For the text-containing cell, return its midpoint in (x, y) coordinate format. 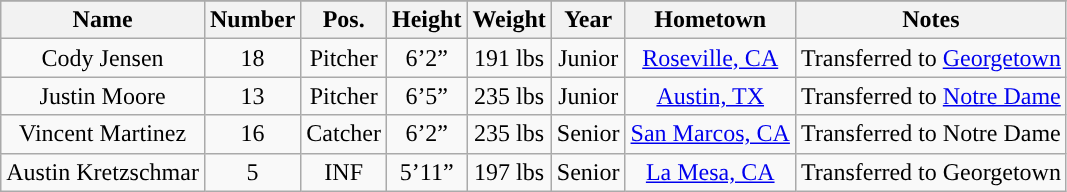
Number (252, 20)
16 (252, 134)
13 (252, 96)
191 lbs (509, 58)
Cody Jensen (103, 58)
Year (588, 20)
Roseville, CA (710, 58)
Austin Kretzschmar (103, 172)
Notes (930, 20)
5’11” (427, 172)
Weight (509, 20)
6’5” (427, 96)
Austin, TX (710, 96)
La Mesa, CA (710, 172)
18 (252, 58)
San Marcos, CA (710, 134)
5 (252, 172)
Vincent Martinez (103, 134)
197 lbs (509, 172)
Hometown (710, 20)
Height (427, 20)
Justin Moore (103, 96)
Pos. (344, 20)
INF (344, 172)
Name (103, 20)
Catcher (344, 134)
